Identify which cell holds the provided text, then report its (X, Y) central coordinate. 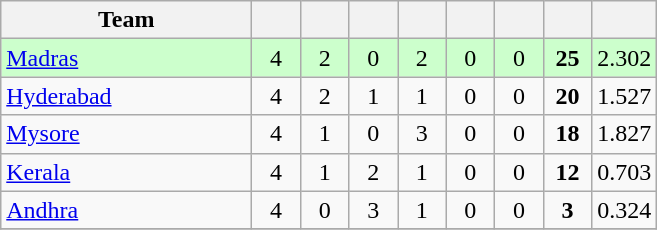
1.827 (624, 134)
20 (568, 96)
Madras (126, 58)
1.527 (624, 96)
Team (126, 20)
12 (568, 172)
2.302 (624, 58)
18 (568, 134)
0.703 (624, 172)
Kerala (126, 172)
25 (568, 58)
0.324 (624, 210)
Andhra (126, 210)
Mysore (126, 134)
Hyderabad (126, 96)
